From the cell containing the given text, extract its center point as (X, Y) coordinate. 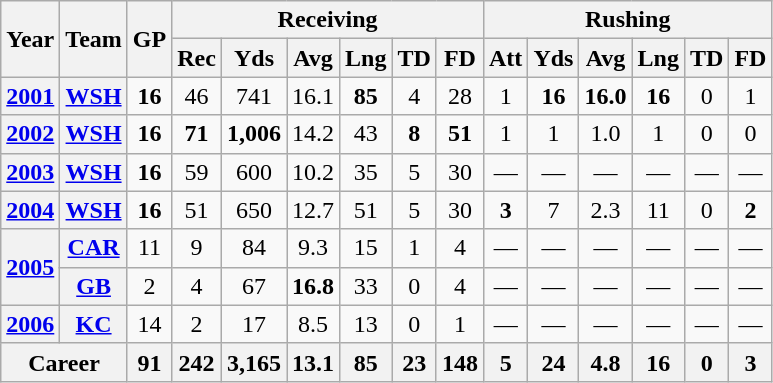
CAR (94, 248)
13 (366, 324)
7 (554, 210)
148 (460, 362)
24 (554, 362)
3,165 (254, 362)
GB (94, 286)
2.3 (606, 210)
4.8 (606, 362)
2003 (30, 172)
15 (366, 248)
14.2 (312, 134)
9 (197, 248)
1,006 (254, 134)
59 (197, 172)
242 (197, 362)
2006 (30, 324)
67 (254, 286)
Career (64, 362)
Rushing (627, 20)
2001 (30, 96)
16.8 (312, 286)
91 (149, 362)
Rec (197, 58)
650 (254, 210)
10.2 (312, 172)
14 (149, 324)
16.0 (606, 96)
Att (505, 58)
2005 (30, 267)
Team (94, 39)
84 (254, 248)
2004 (30, 210)
KC (94, 324)
2002 (30, 134)
8.5 (312, 324)
17 (254, 324)
13.1 (312, 362)
33 (366, 286)
600 (254, 172)
Year (30, 39)
71 (197, 134)
12.7 (312, 210)
8 (414, 134)
16.1 (312, 96)
GP (149, 39)
28 (460, 96)
1.0 (606, 134)
Receiving (328, 20)
35 (366, 172)
46 (197, 96)
741 (254, 96)
43 (366, 134)
9.3 (312, 248)
23 (414, 362)
